Capture the cell that displays the provided text and extract its [X, Y] central coordinate. 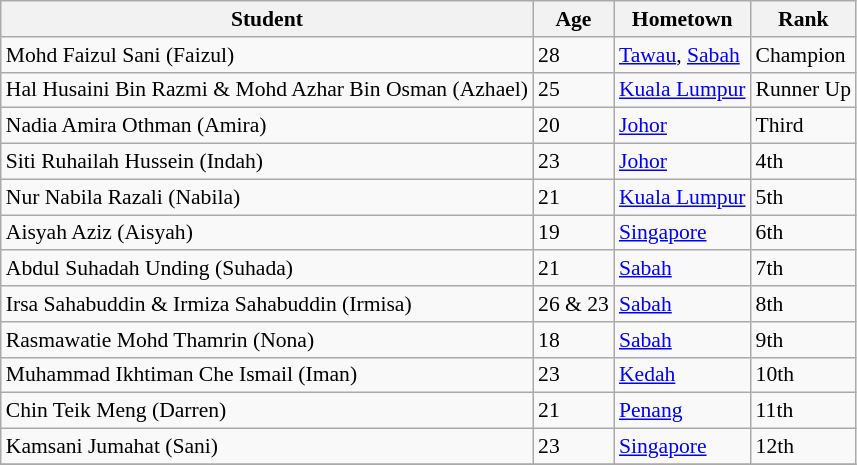
Student [267, 19]
4th [804, 162]
Tawau, Sabah [682, 55]
18 [574, 340]
5th [804, 197]
Rasmawatie Mohd Thamrin (Nona) [267, 340]
Nadia Amira Othman (Amira) [267, 126]
Champion [804, 55]
25 [574, 90]
Hal Husaini Bin Razmi & Mohd Azhar Bin Osman (Azhael) [267, 90]
Aisyah Aziz (Aisyah) [267, 233]
10th [804, 375]
Kamsani Jumahat (Sani) [267, 447]
Penang [682, 411]
Hometown [682, 19]
Siti Ruhailah Hussein (Indah) [267, 162]
Nur Nabila Razali (Nabila) [267, 197]
Mohd Faizul Sani (Faizul) [267, 55]
Age [574, 19]
28 [574, 55]
19 [574, 233]
7th [804, 269]
9th [804, 340]
Chin Teik Meng (Darren) [267, 411]
8th [804, 304]
26 & 23 [574, 304]
Muhammad Ikhtiman Che Ismail (Iman) [267, 375]
12th [804, 447]
Abdul Suhadah Unding (Suhada) [267, 269]
Third [804, 126]
20 [574, 126]
11th [804, 411]
6th [804, 233]
Runner Up [804, 90]
Irsa Sahabuddin & Irmiza Sahabuddin (Irmisa) [267, 304]
Rank [804, 19]
Kedah [682, 375]
